Locate the cell with the specified text and output its [x, y] center coordinate. 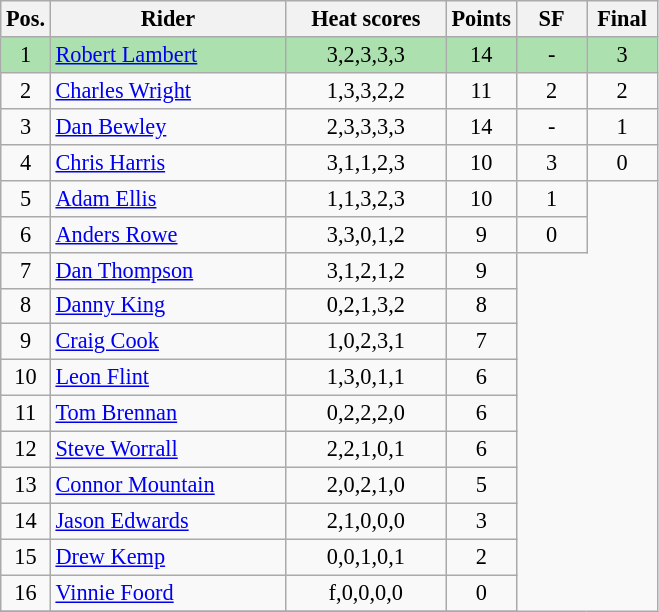
Rider [168, 19]
Adam Ellis [168, 198]
4 [26, 162]
Robert Lambert [168, 55]
Steve Worrall [168, 450]
2,0,2,1,0 [366, 485]
Pos. [26, 19]
Final [622, 19]
Drew Kemp [168, 557]
0,2,1,3,2 [366, 306]
Connor Mountain [168, 485]
Tom Brennan [168, 414]
3,1,2,1,2 [366, 270]
Anders Rowe [168, 234]
Heat scores [366, 19]
Dan Thompson [168, 270]
Craig Cook [168, 342]
15 [26, 557]
Points [481, 19]
f,0,0,0,0 [366, 593]
Jason Edwards [168, 521]
Chris Harris [168, 162]
0,0,1,0,1 [366, 557]
3,2,3,3,3 [366, 55]
13 [26, 485]
2,2,1,0,1 [366, 450]
2,1,0,0,0 [366, 521]
Leon Flint [168, 378]
12 [26, 450]
1,0,2,3,1 [366, 342]
16 [26, 593]
1,1,3,2,3 [366, 198]
Vinnie Foord [168, 593]
Dan Bewley [168, 126]
0,2,2,2,0 [366, 414]
Charles Wright [168, 90]
3,3,0,1,2 [366, 234]
Danny King [168, 306]
2,3,3,3,3 [366, 126]
3,1,1,2,3 [366, 162]
SF [551, 19]
1,3,3,2,2 [366, 90]
1,3,0,1,1 [366, 378]
